Return [x, y] of the center of cell containing provided text 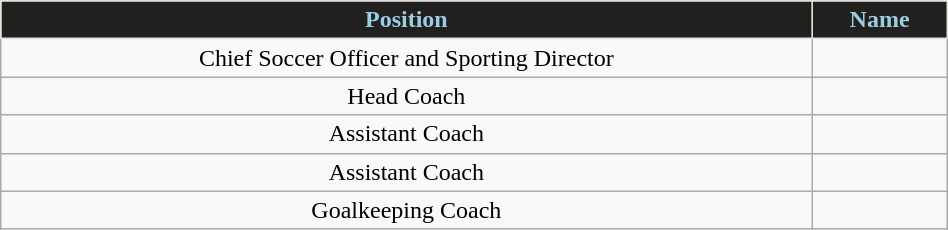
Name [880, 20]
Goalkeeping Coach [406, 210]
Head Coach [406, 96]
Chief Soccer Officer and Sporting Director [406, 58]
Position [406, 20]
